Detect which cell encompasses the target text, then output its [X, Y] center coordinate. 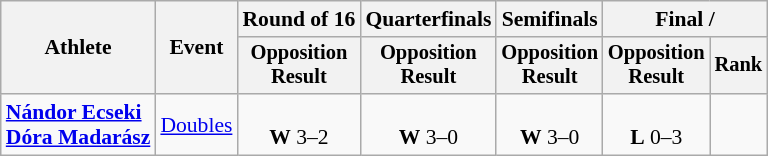
Athlete [78, 48]
Rank [739, 66]
Doubles [196, 124]
Semifinals [550, 19]
Final / [685, 19]
L 0–3 [656, 124]
Quarterfinals [428, 19]
Nándor EcsekiDóra Madarász [78, 124]
W 3–2 [298, 124]
Event [196, 48]
Round of 16 [298, 19]
